From the cell containing the given text, extract its center point as (x, y) coordinate. 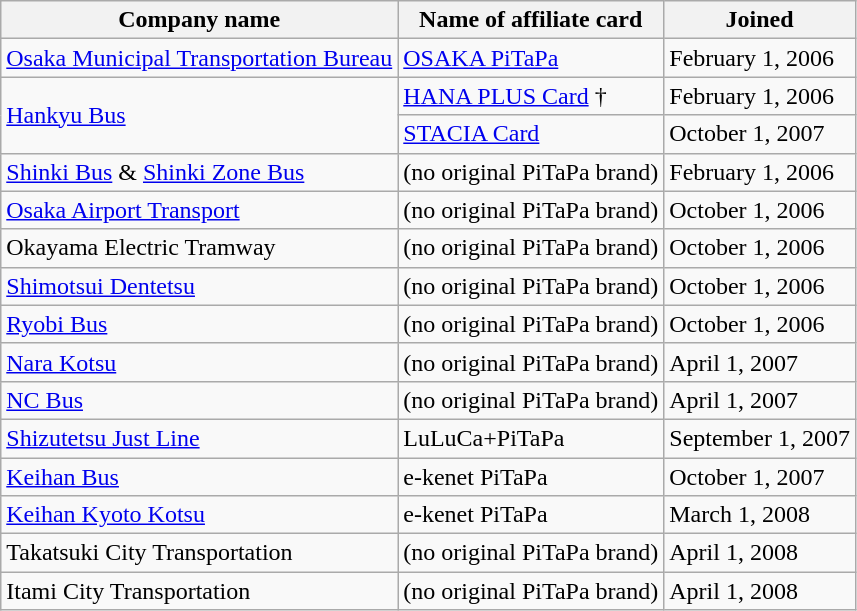
STACIA Card (531, 134)
Hankyu Bus (200, 115)
Keihan Bus (200, 477)
Shizutetsu Just Line (200, 438)
September 1, 2007 (760, 438)
Osaka Municipal Transportation Bureau (200, 58)
Takatsuki City Transportation (200, 553)
March 1, 2008 (760, 515)
NC Bus (200, 400)
Shinki Bus & Shinki Zone Bus (200, 172)
Itami City Transportation (200, 591)
Shimotsui Dentetsu (200, 286)
OSAKA PiTaPa (531, 58)
Nara Kotsu (200, 362)
LuLuCa+PiTaPa (531, 438)
Company name (200, 20)
Name of affiliate card (531, 20)
Osaka Airport Transport (200, 210)
Keihan Kyoto Kotsu (200, 515)
Okayama Electric Tramway (200, 248)
HANA PLUS Card † (531, 96)
Joined (760, 20)
Ryobi Bus (200, 324)
